Capture the cell that displays the provided text and extract its (X, Y) central coordinate. 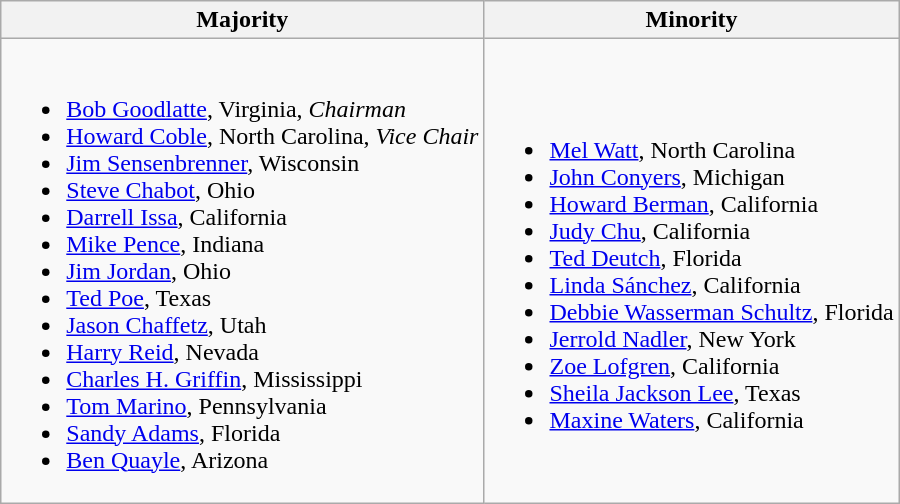
Minority (692, 20)
Majority (242, 20)
